From the cell containing the given text, extract its center point as [X, Y] coordinate. 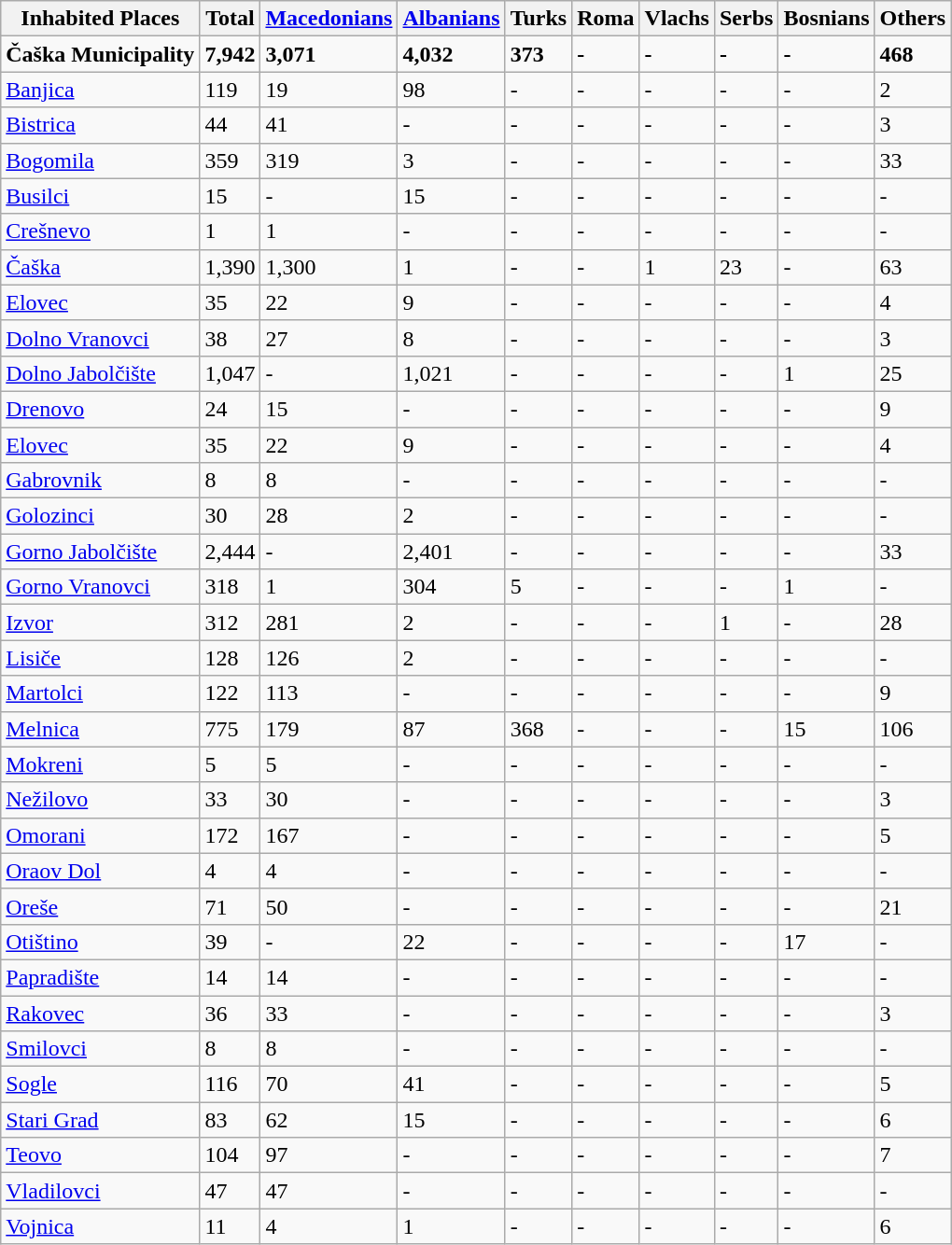
62 [329, 1120]
Bistrica [101, 125]
Melnica [101, 729]
83 [230, 1120]
Others [913, 19]
24 [230, 409]
Nežilovo [101, 800]
Čaška [101, 267]
Oraov Dol [101, 871]
Martolci [101, 693]
Rakovec [101, 1013]
Total [230, 19]
Golozinci [101, 516]
4,032 [452, 54]
373 [539, 54]
2,444 [230, 552]
3,071 [329, 54]
Otištino [101, 942]
38 [230, 338]
Busilci [101, 196]
7,942 [230, 54]
Albanians [452, 19]
312 [230, 622]
Sogle [101, 1084]
87 [452, 729]
Inhabited Places [101, 19]
Serbs [746, 19]
Papradište [101, 977]
104 [230, 1155]
1,047 [230, 373]
98 [452, 90]
122 [230, 693]
Roma [606, 19]
Dolno Jabolčište [101, 373]
1,390 [230, 267]
Gorno Vranovci [101, 587]
Macedonians [329, 19]
319 [329, 161]
Smilovci [101, 1049]
Vladilovci [101, 1191]
25 [913, 373]
Omorani [101, 835]
21 [913, 906]
36 [230, 1013]
Stari Grad [101, 1120]
318 [230, 587]
106 [913, 729]
468 [913, 54]
Crešnevo [101, 231]
359 [230, 161]
1,021 [452, 373]
27 [329, 338]
775 [230, 729]
Teovo [101, 1155]
119 [230, 90]
71 [230, 906]
Mokreni [101, 764]
39 [230, 942]
128 [230, 658]
Drenovo [101, 409]
19 [329, 90]
23 [746, 267]
281 [329, 622]
172 [230, 835]
Gabrovnik [101, 481]
Vlachs [677, 19]
17 [827, 942]
Lisiče [101, 658]
Turks [539, 19]
179 [329, 729]
Banjica [101, 90]
167 [329, 835]
116 [230, 1084]
113 [329, 693]
Oreše [101, 906]
126 [329, 658]
70 [329, 1084]
11 [230, 1226]
50 [329, 906]
Bogomila [101, 161]
Izvor [101, 622]
Vojnica [101, 1226]
63 [913, 267]
Gorno Jabolčište [101, 552]
97 [329, 1155]
Čaška Municipality [101, 54]
Dolno Vranovci [101, 338]
1,300 [329, 267]
368 [539, 729]
Bosnians [827, 19]
2,401 [452, 552]
44 [230, 125]
7 [913, 1155]
304 [452, 587]
